For the text-containing cell, return its midpoint in [x, y] coordinate format. 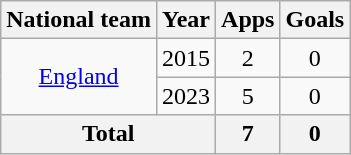
2023 [186, 96]
Apps [248, 20]
5 [248, 96]
7 [248, 134]
Total [108, 134]
2 [248, 58]
2015 [186, 58]
England [79, 77]
Goals [315, 20]
Year [186, 20]
National team [79, 20]
